Return (x, y) of the center of cell containing provided text 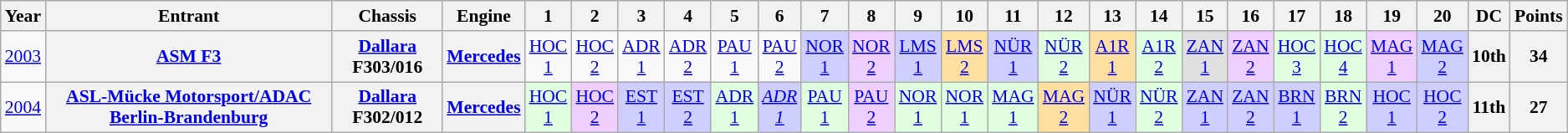
11th (1489, 107)
3 (641, 16)
5 (734, 16)
HOC4 (1343, 57)
27 (1539, 107)
19 (1392, 16)
14 (1159, 16)
A1R1 (1112, 57)
6 (779, 16)
Dallara F303/016 (387, 57)
7 (825, 16)
Points (1539, 16)
Dallara F302/012 (387, 107)
ASL-Mücke Motorsport/ADAC Berlin-Brandenburg (189, 107)
13 (1112, 16)
18 (1343, 16)
Engine (483, 16)
LMS2 (964, 57)
2004 (23, 107)
2003 (23, 57)
11 (1014, 16)
ASM F3 (189, 57)
17 (1297, 16)
EST1 (641, 107)
ADR2 (688, 57)
A1R2 (1159, 57)
DC (1489, 16)
Chassis (387, 16)
20 (1443, 16)
NOR2 (871, 57)
2 (595, 16)
8 (871, 16)
HOC3 (1297, 57)
BRN2 (1343, 107)
16 (1250, 16)
EST2 (688, 107)
34 (1539, 57)
1 (549, 16)
12 (1064, 16)
LMS1 (918, 57)
10th (1489, 57)
4 (688, 16)
Year (23, 16)
9 (918, 16)
BRN1 (1297, 107)
10 (964, 16)
15 (1205, 16)
Entrant (189, 16)
